Capture the cell that displays the provided text and extract its [X, Y] central coordinate. 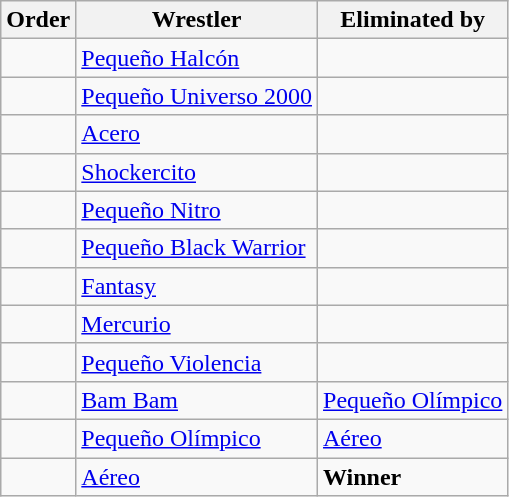
Pequeño Halcón [197, 58]
Order [38, 20]
Winner [413, 477]
Pequeño Universo 2000 [197, 96]
Eliminated by [413, 20]
Pequeño Black Warrior [197, 248]
Acero [197, 134]
Wrestler [197, 20]
Pequeño Violencia [197, 362]
Pequeño Nitro [197, 210]
Shockercito [197, 172]
Fantasy [197, 286]
Bam Bam [197, 400]
Mercurio [197, 324]
